Find where the given text appears and provide that cell's center as (X, Y) coordinate. 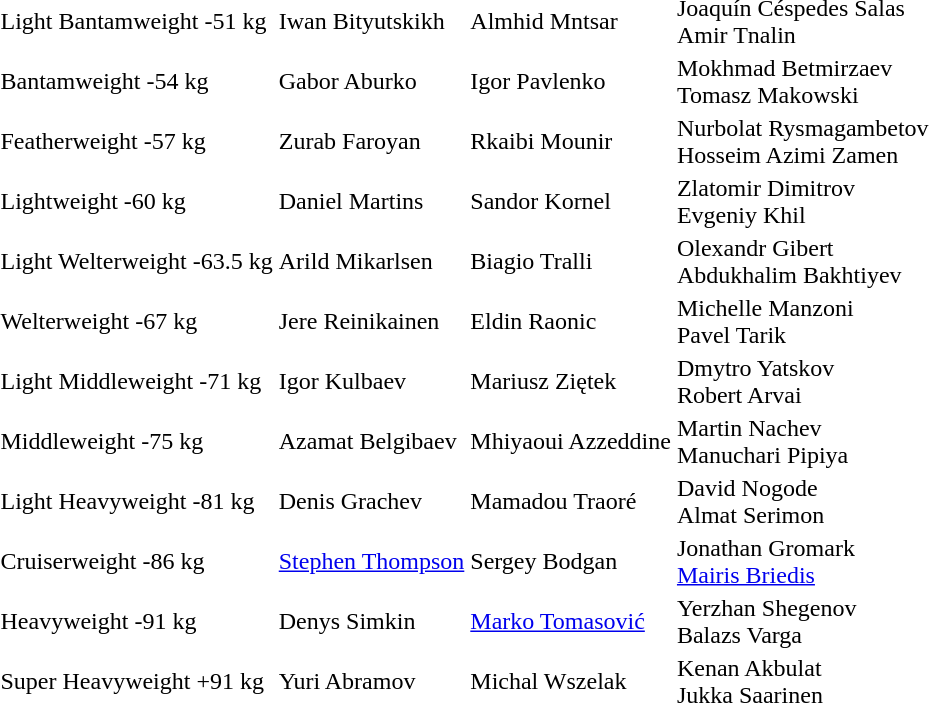
Gabor Aburko (372, 82)
Stephen Thompson (372, 562)
Igor Kulbaev (372, 382)
Marko Tomasović (571, 622)
Azamat Belgibaev (372, 442)
Arild Mikarlsen (372, 262)
Zurab Faroyan (372, 142)
Sergey Bodgan (571, 562)
Sandor Kornel (571, 202)
Jere Reinikainen (372, 322)
Mariusz Ziętek (571, 382)
Biagio Tralli (571, 262)
Denys Simkin (372, 622)
Rkaibi Mounir (571, 142)
Daniel Martins (372, 202)
Igor Pavlenko (571, 82)
Mhiyaoui Azzeddine (571, 442)
Mamadou Traoré (571, 502)
Denis Grachev (372, 502)
Eldin Raonic (571, 322)
